Determine the (X, Y) coordinate at the center of the cell enclosing the given text.  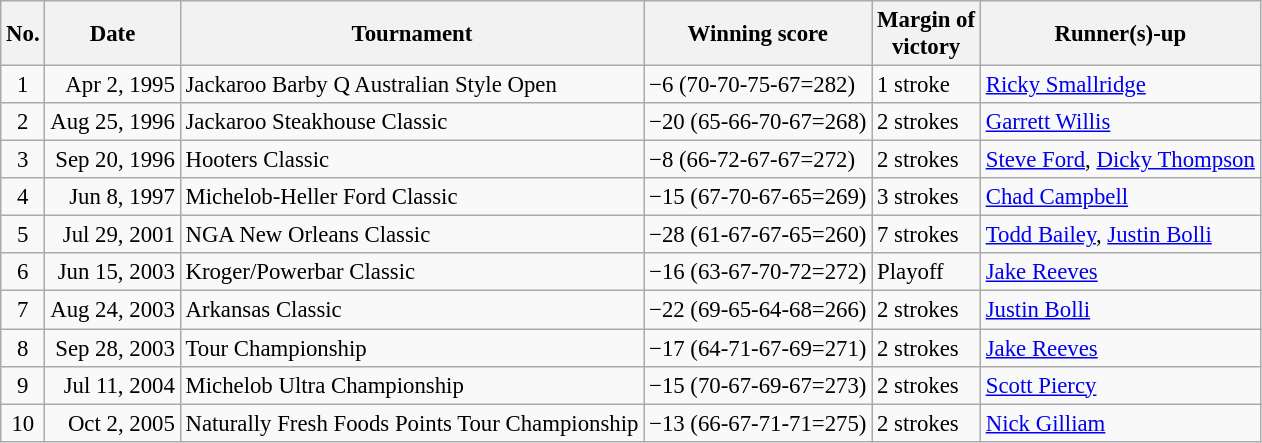
Runner(s)-up (1120, 34)
4 (23, 197)
Winning score (758, 34)
3 (23, 160)
−8 (66-72-67-67=272) (758, 160)
6 (23, 273)
NGA New Orleans Classic (412, 235)
−20 (65-66-70-67=268) (758, 122)
−28 (61-67-67-65=260) (758, 235)
Sep 28, 2003 (112, 348)
Scott Piercy (1120, 385)
Michelob Ultra Championship (412, 385)
Hooters Classic (412, 160)
Jun 15, 2003 (112, 273)
2 (23, 122)
7 strokes (926, 235)
7 (23, 310)
Arkansas Classic (412, 310)
Date (112, 34)
Margin ofvictory (926, 34)
8 (23, 348)
−13 (66-67-71-71=275) (758, 423)
Jul 29, 2001 (112, 235)
Jul 11, 2004 (112, 385)
Garrett Willis (1120, 122)
Tour Championship (412, 348)
Todd Bailey, Justin Bolli (1120, 235)
−15 (67-70-67-65=269) (758, 197)
−16 (63-67-70-72=272) (758, 273)
Oct 2, 2005 (112, 423)
Naturally Fresh Foods Points Tour Championship (412, 423)
Jackaroo Steakhouse Classic (412, 122)
10 (23, 423)
Kroger/Powerbar Classic (412, 273)
Jun 8, 1997 (112, 197)
Michelob-Heller Ford Classic (412, 197)
Steve Ford, Dicky Thompson (1120, 160)
Jackaroo Barby Q Australian Style Open (412, 85)
1 stroke (926, 85)
Chad Campbell (1120, 197)
Justin Bolli (1120, 310)
3 strokes (926, 197)
5 (23, 235)
−17 (64-71-67-69=271) (758, 348)
Nick Gilliam (1120, 423)
Tournament (412, 34)
−6 (70-70-75-67=282) (758, 85)
Aug 24, 2003 (112, 310)
Playoff (926, 273)
−15 (70-67-69-67=273) (758, 385)
−22 (69-65-64-68=266) (758, 310)
Aug 25, 1996 (112, 122)
9 (23, 385)
No. (23, 34)
Apr 2, 1995 (112, 85)
1 (23, 85)
Ricky Smallridge (1120, 85)
Sep 20, 1996 (112, 160)
